Provide the [X, Y] coordinate of the cell's center where the given text is located.  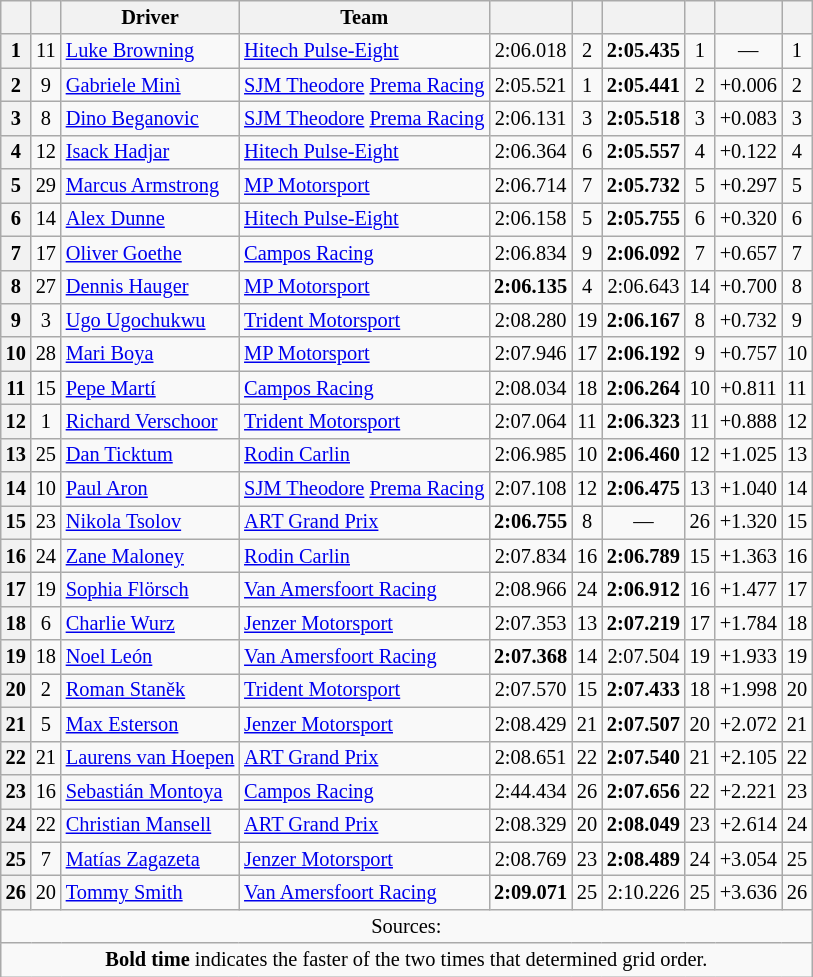
+0.700 [748, 287]
+2.221 [748, 791]
Sources: [406, 926]
2:06.158 [530, 219]
2:09.071 [530, 892]
27 [46, 287]
+1.784 [748, 623]
+1.998 [748, 690]
2:07.219 [644, 623]
Paul Aron [150, 489]
2:07.946 [530, 354]
Dino Beganovic [150, 118]
Gabriele Minì [150, 85]
2:08.966 [530, 589]
2:06.018 [530, 51]
+1.477 [748, 589]
2:07.368 [530, 657]
Ugo Ugochukwu [150, 320]
+0.657 [748, 253]
Christian Mansell [150, 825]
2:06.789 [644, 556]
+1.363 [748, 556]
Luke Browning [150, 51]
+1.040 [748, 489]
Dennis Hauger [150, 287]
2:07.570 [530, 690]
+3.636 [748, 892]
28 [46, 354]
Tommy Smith [150, 892]
2:07.656 [644, 791]
Nikola Tsolov [150, 522]
Sophia Flörsch [150, 589]
2:05.521 [530, 85]
+0.757 [748, 354]
2:07.834 [530, 556]
Charlie Wurz [150, 623]
+1.933 [748, 657]
2:07.504 [644, 657]
Max Esterson [150, 724]
2:06.643 [644, 287]
+2.072 [748, 724]
2:06.135 [530, 287]
2:08.329 [530, 825]
2:05.732 [644, 186]
Alex Dunne [150, 219]
+2.614 [748, 825]
29 [46, 186]
+1.320 [748, 522]
2:08.651 [530, 758]
+0.122 [748, 152]
2:06.264 [644, 388]
+2.105 [748, 758]
Laurens van Hoepen [150, 758]
2:07.353 [530, 623]
2:06.323 [644, 421]
2:08.034 [530, 388]
2:06.985 [530, 455]
2:06.131 [530, 118]
+0.320 [748, 219]
+1.025 [748, 455]
Marcus Armstrong [150, 186]
2:08.049 [644, 825]
Isack Hadjar [150, 152]
2:06.192 [644, 354]
+0.006 [748, 85]
Mari Boya [150, 354]
2:06.755 [530, 522]
Sebastián Montoya [150, 791]
Roman Staněk [150, 690]
2:06.364 [530, 152]
2:06.714 [530, 186]
Pepe Martí [150, 388]
+0.732 [748, 320]
+0.811 [748, 388]
+0.888 [748, 421]
Noel León [150, 657]
Oliver Goethe [150, 253]
+3.054 [748, 859]
2:08.489 [644, 859]
2:07.433 [644, 690]
+0.297 [748, 186]
2:06.834 [530, 253]
2:05.518 [644, 118]
2:07.064 [530, 421]
2:05.435 [644, 51]
2:07.507 [644, 724]
Richard Verschoor [150, 421]
+0.083 [748, 118]
Bold time indicates the faster of the two times that determined grid order. [406, 960]
2:05.557 [644, 152]
2:07.108 [530, 489]
2:06.092 [644, 253]
2:05.755 [644, 219]
Driver [150, 17]
2:06.460 [644, 455]
Dan Ticktum [150, 455]
2:10.226 [644, 892]
2:44.434 [530, 791]
2:08.769 [530, 859]
2:06.475 [644, 489]
2:08.280 [530, 320]
Matías Zagazeta [150, 859]
Zane Maloney [150, 556]
2:06.912 [644, 589]
Team [364, 17]
2:05.441 [644, 85]
2:08.429 [530, 724]
2:07.540 [644, 758]
2:06.167 [644, 320]
